Output the (X, Y) coordinate of the center of the cell containing the given text.  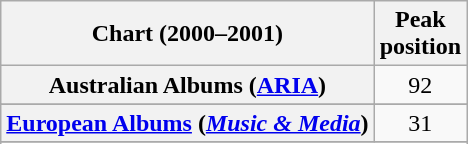
Chart (2000–2001) (188, 34)
Australian Albums (ARIA) (188, 85)
31 (420, 123)
Peakposition (420, 34)
92 (420, 85)
European Albums (Music & Media) (188, 123)
